Identify which cell holds the provided text, then report its (x, y) central coordinate. 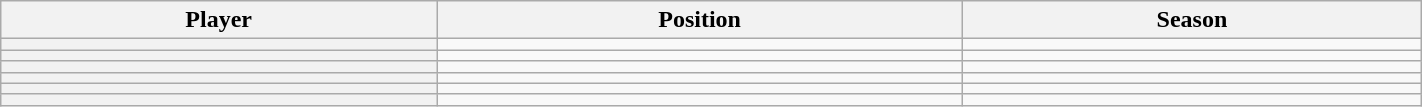
Position (700, 20)
Season (1192, 20)
Player (219, 20)
